Detect which cell encompasses the target text, then output its [x, y] center coordinate. 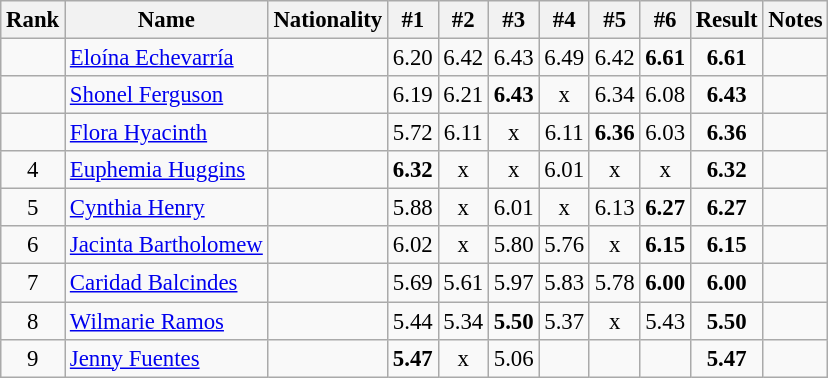
6.21 [463, 95]
Wilmarie Ramos [167, 321]
6.13 [614, 208]
6.19 [413, 95]
5.88 [413, 208]
4 [33, 170]
7 [33, 283]
5.83 [564, 283]
6.49 [564, 58]
Euphemia Huggins [167, 170]
5.78 [614, 283]
6.34 [614, 95]
#3 [513, 20]
5.37 [564, 321]
#5 [614, 20]
6.03 [665, 133]
5.34 [463, 321]
5.80 [513, 245]
8 [33, 321]
Shonel Ferguson [167, 95]
5 [33, 208]
Cynthia Henry [167, 208]
6.08 [665, 95]
#2 [463, 20]
9 [33, 358]
#6 [665, 20]
5.76 [564, 245]
5.97 [513, 283]
#1 [413, 20]
Rank [33, 20]
Eloína Echevarría [167, 58]
5.44 [413, 321]
#4 [564, 20]
Name [167, 20]
5.43 [665, 321]
Jacinta Bartholomew [167, 245]
5.06 [513, 358]
Flora Hyacinth [167, 133]
5.69 [413, 283]
Caridad Balcindes [167, 283]
Result [726, 20]
Nationality [328, 20]
6 [33, 245]
Notes [796, 20]
6.02 [413, 245]
6.20 [413, 58]
5.72 [413, 133]
5.61 [463, 283]
Jenny Fuentes [167, 358]
